Return the [x, y] coordinate for the center point of the cell that contains the specified text.  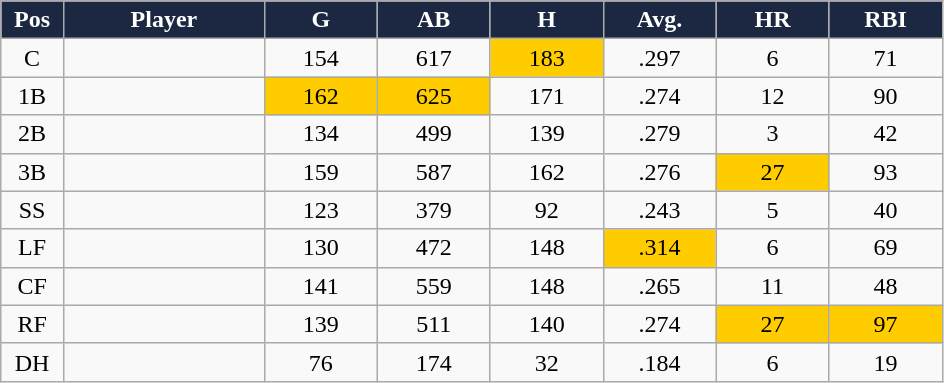
625 [434, 96]
.279 [660, 134]
1B [32, 96]
159 [320, 172]
RF [32, 324]
LF [32, 248]
93 [886, 172]
32 [546, 362]
12 [772, 96]
.243 [660, 210]
2B [32, 134]
617 [434, 58]
.265 [660, 286]
174 [434, 362]
HR [772, 20]
RBI [886, 20]
5 [772, 210]
92 [546, 210]
AB [434, 20]
141 [320, 286]
90 [886, 96]
CF [32, 286]
71 [886, 58]
379 [434, 210]
G [320, 20]
48 [886, 286]
H [546, 20]
3 [772, 134]
SS [32, 210]
.314 [660, 248]
130 [320, 248]
.184 [660, 362]
511 [434, 324]
134 [320, 134]
587 [434, 172]
76 [320, 362]
154 [320, 58]
Player [164, 20]
DH [32, 362]
140 [546, 324]
19 [886, 362]
.297 [660, 58]
183 [546, 58]
123 [320, 210]
Pos [32, 20]
3B [32, 172]
42 [886, 134]
40 [886, 210]
11 [772, 286]
Avg. [660, 20]
171 [546, 96]
472 [434, 248]
C [32, 58]
69 [886, 248]
97 [886, 324]
.276 [660, 172]
559 [434, 286]
499 [434, 134]
